Extract the (x, y) coordinate from the center of the cell holding the provided text.  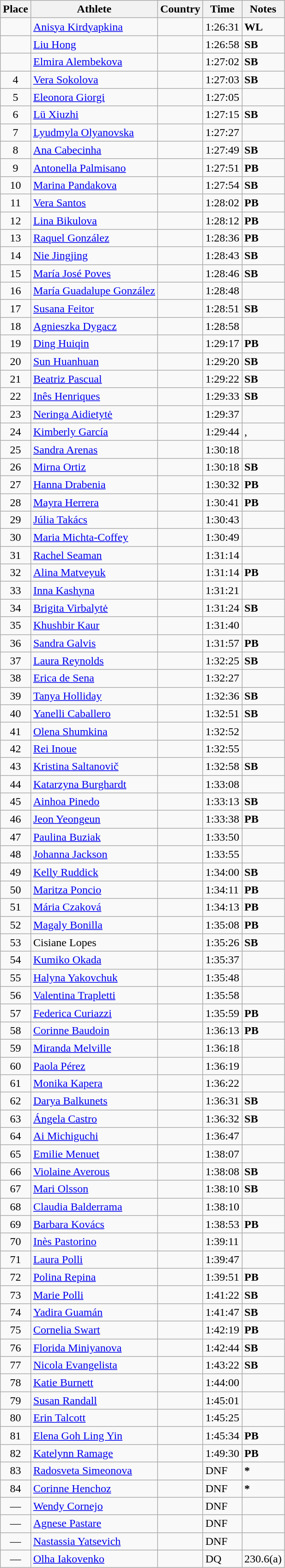
Eleonora Giorgi (94, 97)
1:35:58 (222, 995)
Elena Goh Ling Yin (94, 1436)
69 (16, 1224)
Nie Jingjing (94, 256)
Liu Hong (94, 44)
Violaine Averous (94, 1171)
1:35:59 (222, 1013)
Ana Cabecinha (94, 150)
74 (16, 1312)
1:41:47 (222, 1312)
39 (16, 696)
79 (16, 1401)
Alina Matveyuk (94, 573)
WL (263, 27)
1:26:31 (222, 27)
40 (16, 713)
1:28:51 (222, 309)
51 (16, 907)
Elmira Alembekova (94, 62)
Olha Iakovenko (94, 1559)
1:28:43 (222, 256)
1:39:51 (222, 1277)
Agnese Pastare (94, 1524)
1:27:05 (222, 97)
Kristina Saltanovič (94, 766)
84 (16, 1488)
Erica de Sena (94, 678)
1:27:02 (222, 62)
1:39:11 (222, 1242)
Erin Talcott (94, 1418)
17 (16, 309)
1:28:58 (222, 326)
Wendy Cornejo (94, 1506)
1:30:49 (222, 538)
Federica Curiazzi (94, 1013)
29 (16, 520)
Sandra Arenas (94, 449)
7 (16, 132)
65 (16, 1154)
1:35:26 (222, 942)
Maritza Poncio (94, 890)
1:36:22 (222, 1084)
Sun Huanhuan (94, 361)
Mária Czaková (94, 907)
73 (16, 1295)
1:31:40 (222, 626)
1:35:48 (222, 978)
1:33:13 (222, 802)
60 (16, 1066)
Halyna Yakovchuk (94, 978)
Brigita Virbalytė (94, 608)
41 (16, 731)
19 (16, 344)
1:36:31 (222, 1101)
Rachel Seaman (94, 555)
Maria Michta-Coffey (94, 538)
1:45:25 (222, 1418)
71 (16, 1259)
1:41:22 (222, 1295)
58 (16, 1030)
Lina Bikulova (94, 221)
Lyudmyla Olyanovska (94, 132)
Rei Inoue (94, 749)
56 (16, 995)
Ding Huiqin (94, 344)
20 (16, 361)
28 (16, 502)
1:34:13 (222, 907)
1:31:21 (222, 590)
Polina Repina (94, 1277)
8 (16, 150)
Country (180, 9)
Agnieszka Dygacz (94, 326)
54 (16, 960)
1:26:58 (222, 44)
Vera Sokolova (94, 80)
50 (16, 890)
Radosveta Simeonova (94, 1471)
DQ (222, 1559)
, (263, 432)
76 (16, 1348)
72 (16, 1277)
49 (16, 872)
Johanna Jackson (94, 855)
Place (16, 9)
63 (16, 1119)
Katelynn Ramage (94, 1453)
Beatriz Pascual (94, 379)
Katie Burnett (94, 1383)
38 (16, 678)
1:36:47 (222, 1136)
1:32:55 (222, 749)
Darya Balkunets (94, 1101)
1:30:41 (222, 502)
1:28:02 (222, 203)
Time (222, 9)
1:38:53 (222, 1224)
12 (16, 221)
Inês Henriques (94, 397)
Katarzyna Burghardt (94, 784)
1:42:44 (222, 1348)
1:33:38 (222, 819)
1:29:20 (222, 361)
1:29:17 (222, 344)
47 (16, 837)
Kumiko Okada (94, 960)
1:32:51 (222, 713)
Mari Olsson (94, 1189)
1:30:43 (222, 520)
Tanya Holliday (94, 696)
83 (16, 1471)
Florida Miniyanova (94, 1348)
1:27:49 (222, 150)
15 (16, 273)
37 (16, 661)
Hanna Drabenia (94, 484)
Anisya Kirdyapkina (94, 27)
Cornelia Swart (94, 1330)
Kimberly García (94, 432)
1:38:07 (222, 1154)
1:31:24 (222, 608)
Laura Polli (94, 1259)
Olena Shumkina (94, 731)
Athlete (94, 9)
1:27:54 (222, 185)
35 (16, 626)
1:28:12 (222, 221)
Susan Randall (94, 1401)
1:39:47 (222, 1259)
1:31:57 (222, 643)
Cisiane Lopes (94, 942)
Yadira Guamán (94, 1312)
Lü Xiuzhi (94, 115)
1:34:11 (222, 890)
Inès Pastorino (94, 1242)
36 (16, 643)
Magaly Bonilla (94, 925)
1:28:36 (222, 238)
1:36:18 (222, 1048)
78 (16, 1383)
14 (16, 256)
1:27:51 (222, 167)
45 (16, 802)
1:45:01 (222, 1401)
Ai Michiguchi (94, 1136)
18 (16, 326)
230.6(a) (263, 1559)
43 (16, 766)
1:36:19 (222, 1066)
1:33:50 (222, 837)
1:32:25 (222, 661)
57 (16, 1013)
Antonella Palmisano (94, 167)
Jeon Yeongeun (94, 819)
María José Poves (94, 273)
30 (16, 538)
1:28:46 (222, 273)
Emilie Menuet (94, 1154)
1:29:44 (222, 432)
44 (16, 784)
32 (16, 573)
1:27:03 (222, 80)
70 (16, 1242)
1:29:37 (222, 414)
46 (16, 819)
25 (16, 449)
Nicola Evangelista (94, 1365)
4 (16, 80)
81 (16, 1436)
1:32:27 (222, 678)
Barbara Kovács (94, 1224)
Nastassia Yatsevich (94, 1541)
Kelly Ruddick (94, 872)
Khushbir Kaur (94, 626)
1:43:22 (222, 1365)
Marie Polli (94, 1295)
6 (16, 115)
26 (16, 467)
1:35:37 (222, 960)
Laura Reynolds (94, 661)
1:34:00 (222, 872)
Corinne Henchoz (94, 1488)
16 (16, 291)
1:36:13 (222, 1030)
María Guadalupe González (94, 291)
1:44:00 (222, 1383)
53 (16, 942)
34 (16, 608)
62 (16, 1101)
Neringa Aidietytė (94, 414)
42 (16, 749)
82 (16, 1453)
31 (16, 555)
1:45:34 (222, 1436)
1:33:55 (222, 855)
66 (16, 1171)
1:33:08 (222, 784)
5 (16, 97)
Miranda Melville (94, 1048)
59 (16, 1048)
1:29:22 (222, 379)
Monika Kapera (94, 1084)
Ángela Castro (94, 1119)
33 (16, 590)
Paola Pérez (94, 1066)
80 (16, 1418)
Susana Feitor (94, 309)
67 (16, 1189)
77 (16, 1365)
Mayra Herrera (94, 502)
13 (16, 238)
27 (16, 484)
48 (16, 855)
55 (16, 978)
61 (16, 1084)
9 (16, 167)
1:32:52 (222, 731)
Corinne Baudoin (94, 1030)
Vera Santos (94, 203)
Valentina Trapletti (94, 995)
Marina Pandakova (94, 185)
Júlia Takács (94, 520)
23 (16, 414)
52 (16, 925)
22 (16, 397)
Raquel González (94, 238)
11 (16, 203)
1:29:33 (222, 397)
1:38:08 (222, 1171)
21 (16, 379)
Paulina Buziak (94, 837)
1:49:30 (222, 1453)
Mirna Ortiz (94, 467)
24 (16, 432)
Inna Kashyna (94, 590)
1:27:15 (222, 115)
Claudia Balderrama (94, 1207)
75 (16, 1330)
10 (16, 185)
1:27:27 (222, 132)
68 (16, 1207)
1:28:48 (222, 291)
1:42:19 (222, 1330)
1:32:36 (222, 696)
Sandra Galvis (94, 643)
64 (16, 1136)
1:32:58 (222, 766)
Yanelli Caballero (94, 713)
Notes (263, 9)
1:30:32 (222, 484)
1:36:32 (222, 1119)
1:35:08 (222, 925)
Ainhoa Pinedo (94, 802)
